Return (X, Y) of the center of cell containing provided text 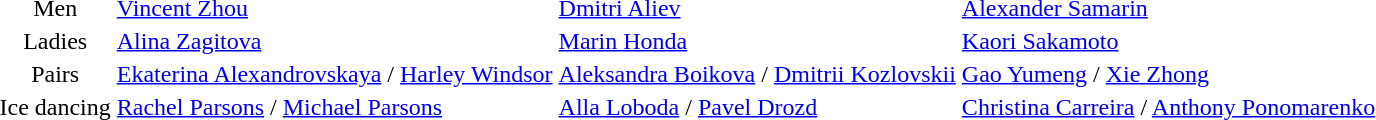
Gao Yumeng / Xie Zhong (1168, 74)
Aleksandra Boikova / Dmitrii Kozlovskii (757, 74)
Kaori Sakamoto (1168, 41)
Ekaterina Alexandrovskaya / Harley Windsor (334, 74)
Alina Zagitova (334, 41)
Marin Honda (757, 41)
